Extract the (X, Y) coordinate from the center of the cell holding the provided text.  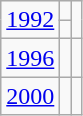
1996 (30, 58)
1992 (30, 20)
2000 (30, 96)
